Locate the cell with the specified text and output its [x, y] center coordinate. 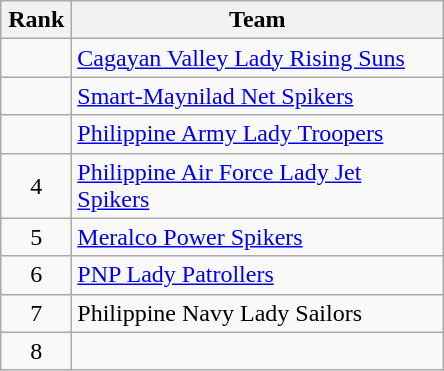
Meralco Power Spikers [258, 237]
4 [36, 186]
Smart-Maynilad Net Spikers [258, 96]
7 [36, 313]
5 [36, 237]
PNP Lady Patrollers [258, 275]
Philippine Army Lady Troopers [258, 134]
8 [36, 351]
Rank [36, 20]
Philippine Air Force Lady Jet Spikers [258, 186]
Team [258, 20]
Philippine Navy Lady Sailors [258, 313]
6 [36, 275]
Cagayan Valley Lady Rising Suns [258, 58]
